Pinpoint the cell where the given text exists, returning its (X, Y) midpoint coordinate. 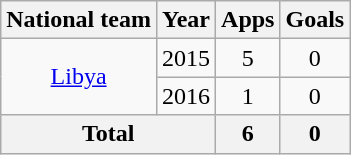
Total (108, 134)
Goals (315, 20)
2015 (186, 58)
1 (248, 96)
6 (248, 134)
5 (248, 58)
Libya (79, 77)
National team (79, 20)
Apps (248, 20)
2016 (186, 96)
Year (186, 20)
